Identify which cell holds the provided text, then report its [x, y] central coordinate. 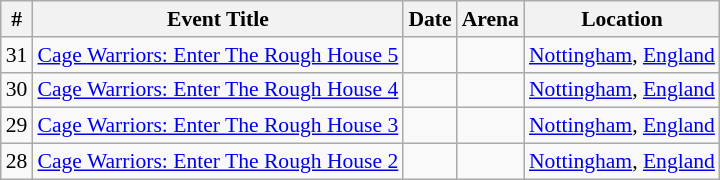
Arena [490, 19]
Cage Warriors: Enter The Rough House 5 [218, 55]
# [17, 19]
29 [17, 126]
Cage Warriors: Enter The Rough House 2 [218, 162]
30 [17, 90]
Event Title [218, 19]
Date [430, 19]
Location [622, 19]
31 [17, 55]
Cage Warriors: Enter The Rough House 4 [218, 90]
Cage Warriors: Enter The Rough House 3 [218, 126]
28 [17, 162]
